Identify which cell holds the provided text, then report its [X, Y] central coordinate. 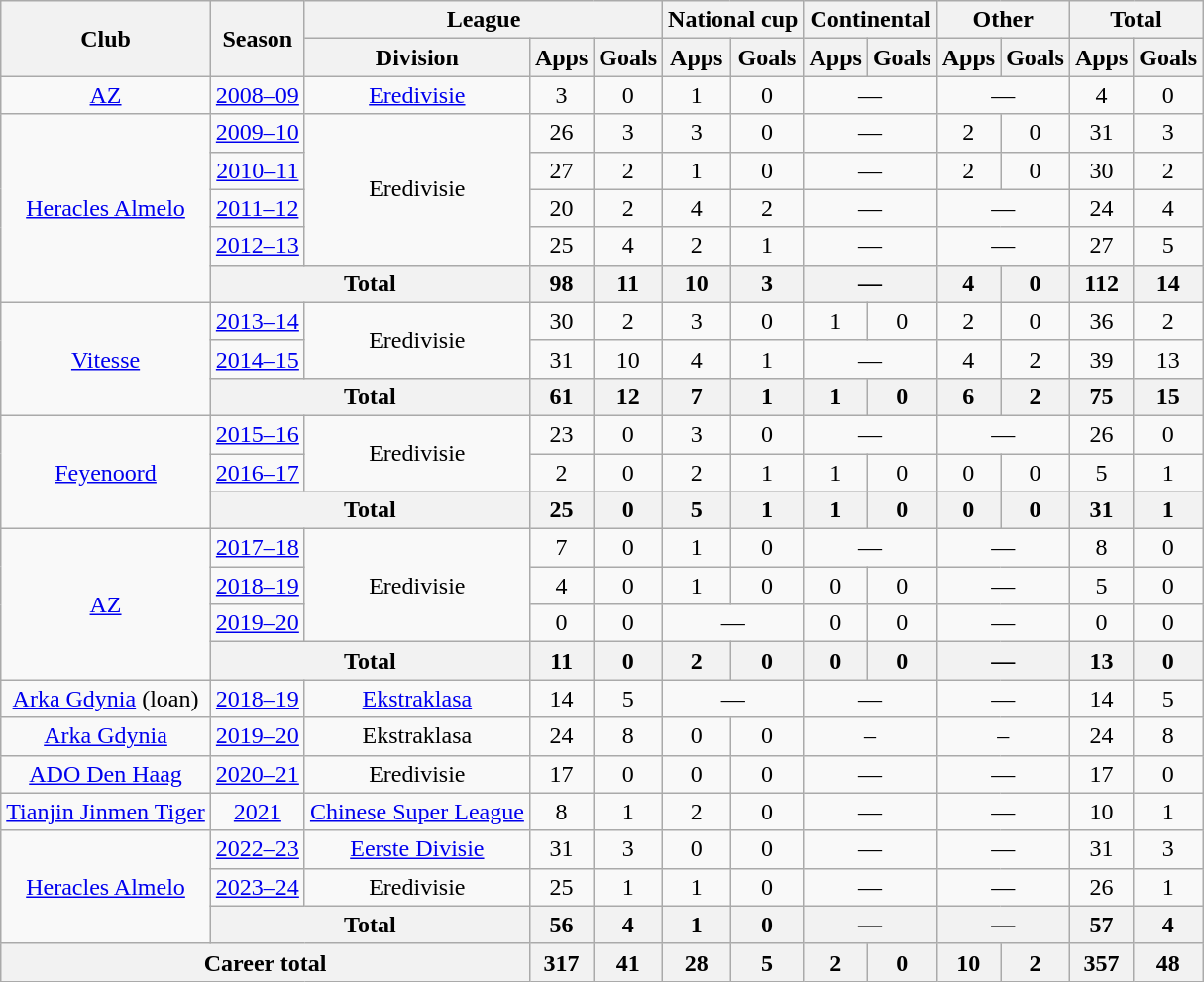
36 [1101, 321]
317 [561, 962]
39 [1101, 359]
2016–17 [258, 473]
Tianjin Jinmen Tiger [106, 812]
Division [416, 57]
2015–16 [258, 434]
2021 [258, 812]
Career total [266, 962]
Arka Gdynia [106, 736]
Vitesse [106, 359]
12 [628, 396]
20 [561, 208]
Other [1003, 20]
2020–21 [258, 774]
Continental [870, 20]
75 [1101, 396]
61 [561, 396]
357 [1101, 962]
2012–13 [258, 246]
2013–14 [258, 321]
2017–18 [258, 548]
48 [1168, 962]
2010–11 [258, 170]
112 [1101, 283]
2014–15 [258, 359]
League [484, 20]
Arka Gdynia (loan) [106, 699]
2011–12 [258, 208]
23 [561, 434]
2022–23 [258, 849]
Club [106, 39]
Eerste Divisie [416, 849]
Chinese Super League [416, 812]
98 [561, 283]
2023–24 [258, 887]
56 [561, 925]
Feyenoord [106, 472]
ADO Den Haag [106, 774]
2009–10 [258, 133]
15 [1168, 396]
57 [1101, 925]
2008–09 [258, 95]
6 [968, 396]
28 [697, 962]
Season [258, 39]
41 [628, 962]
National cup [733, 20]
